From the cell containing the given text, extract its center point as (X, Y) coordinate. 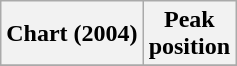
Peak position (189, 34)
Chart (2004) (72, 34)
